Output the [x, y] coordinate of the center of the cell containing the given text.  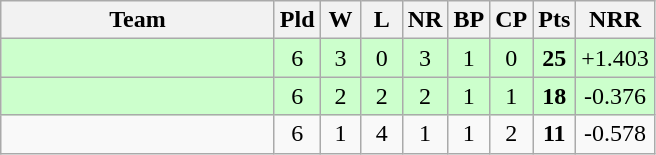
BP [469, 20]
Pld [297, 20]
11 [554, 134]
CP [512, 20]
+1.403 [616, 58]
4 [382, 134]
-0.376 [616, 96]
18 [554, 96]
Team [138, 20]
L [382, 20]
-0.578 [616, 134]
25 [554, 58]
NR [425, 20]
Pts [554, 20]
W [340, 20]
NRR [616, 20]
